Search for the cell housing the specified text and yield its [X, Y] center coordinate. 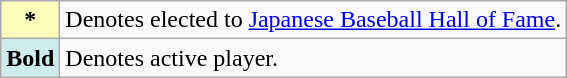
Denotes elected to Japanese Baseball Hall of Fame. [314, 20]
* [30, 20]
Denotes active player. [314, 58]
Bold [30, 58]
